Extract the (X, Y) coordinate from the center of the cell holding the provided text.  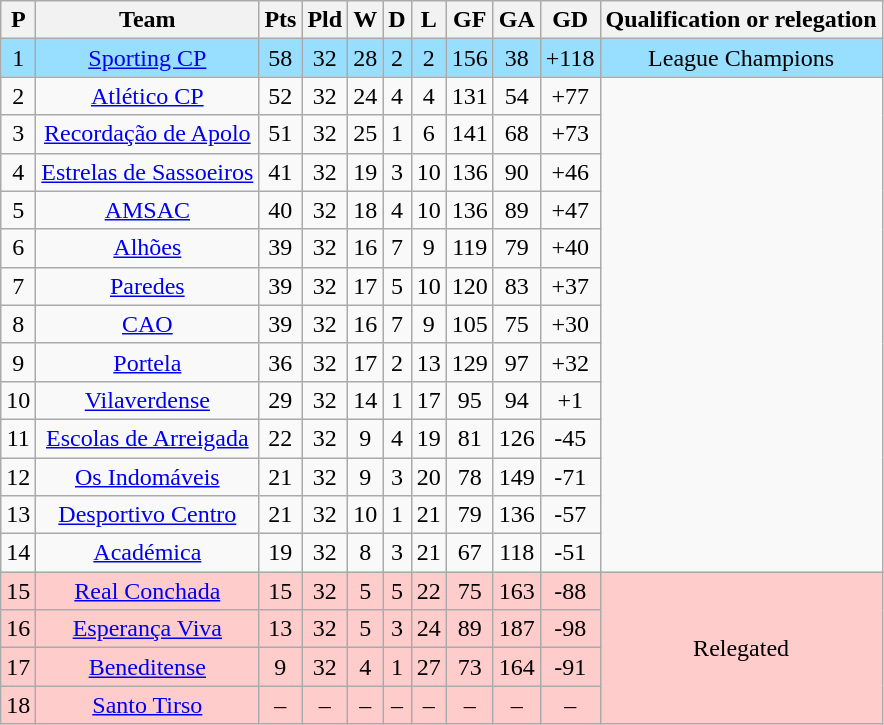
+73 (570, 134)
+30 (570, 324)
Sporting CP (148, 58)
Beneditense (148, 667)
164 (516, 667)
Relegated (741, 648)
Qualification or relegation (741, 20)
+37 (570, 286)
51 (280, 134)
L (428, 20)
41 (280, 172)
54 (516, 96)
W (366, 20)
Os Indomáveis (148, 477)
126 (516, 438)
-57 (570, 515)
GA (516, 20)
+118 (570, 58)
94 (516, 400)
-91 (570, 667)
P (18, 20)
105 (470, 324)
League Champions (741, 58)
Team (148, 20)
90 (516, 172)
67 (470, 553)
Atlético CP (148, 96)
+47 (570, 210)
+32 (570, 362)
-88 (570, 591)
Vilaverdense (148, 400)
+77 (570, 96)
78 (470, 477)
52 (280, 96)
38 (516, 58)
Recordação de Apolo (148, 134)
Desportivo Centro (148, 515)
156 (470, 58)
AMSAC (148, 210)
73 (470, 667)
95 (470, 400)
28 (366, 58)
Pld (325, 20)
68 (516, 134)
58 (280, 58)
Alhões (148, 248)
141 (470, 134)
Escolas de Arreigada (148, 438)
D (397, 20)
Portela (148, 362)
25 (366, 134)
40 (280, 210)
29 (280, 400)
Paredes (148, 286)
CAO (148, 324)
20 (428, 477)
Real Conchada (148, 591)
Esperança Viva (148, 629)
Pts (280, 20)
-51 (570, 553)
187 (516, 629)
GD (570, 20)
83 (516, 286)
+40 (570, 248)
129 (470, 362)
120 (470, 286)
149 (516, 477)
163 (516, 591)
97 (516, 362)
81 (470, 438)
GF (470, 20)
36 (280, 362)
Académica (148, 553)
-71 (570, 477)
-98 (570, 629)
11 (18, 438)
27 (428, 667)
12 (18, 477)
Santo Tirso (148, 705)
Estrelas de Sassoeiros (148, 172)
-45 (570, 438)
+46 (570, 172)
131 (470, 96)
+1 (570, 400)
119 (470, 248)
118 (516, 553)
